Extract the [x, y] coordinate from the center of the cell holding the provided text.  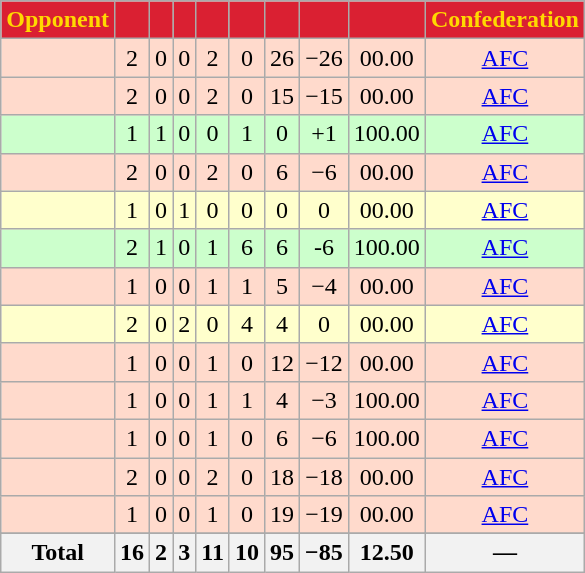
−12 [324, 362]
−26 [324, 58]
15 [282, 96]
26 [282, 58]
18 [282, 477]
Opponent [58, 20]
Total [58, 553]
5 [282, 286]
+1 [324, 134]
Confederation [504, 20]
— [504, 553]
10 [246, 553]
19 [282, 515]
−85 [324, 553]
−18 [324, 477]
3 [184, 553]
12 [282, 362]
12.50 [386, 553]
−15 [324, 96]
−3 [324, 400]
−19 [324, 515]
16 [132, 553]
−4 [324, 286]
-6 [324, 248]
11 [213, 553]
95 [282, 553]
